Search for the cell housing the specified text and yield its (X, Y) center coordinate. 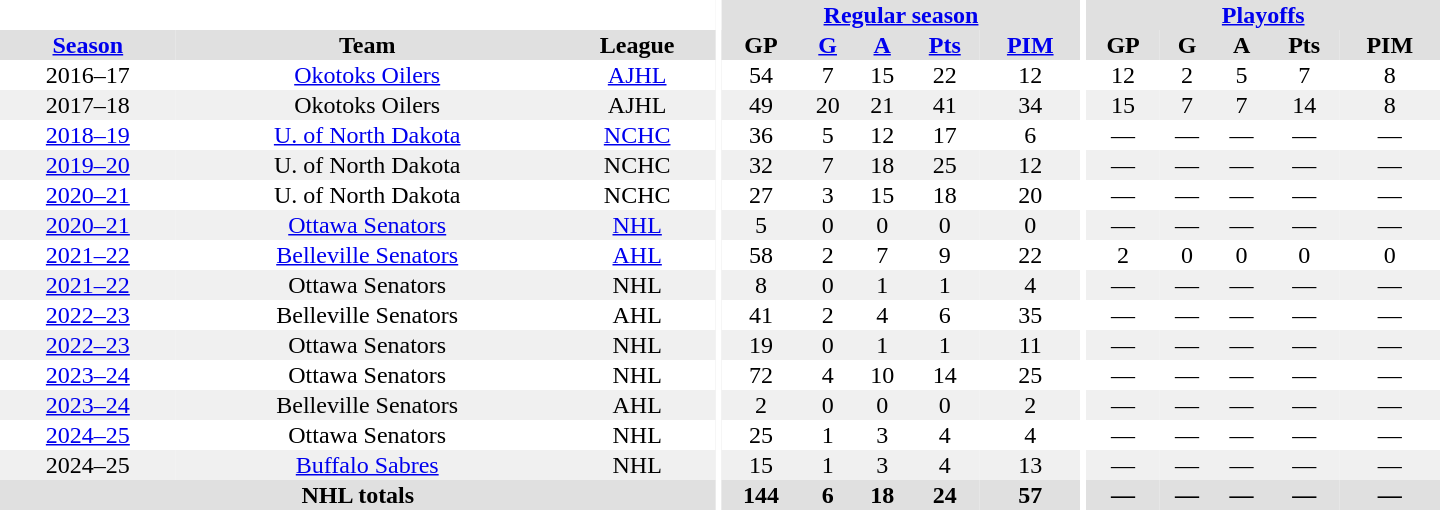
Playoffs (1263, 15)
57 (1030, 495)
Season (88, 45)
27 (762, 195)
League (638, 45)
2019–20 (88, 165)
2018–19 (88, 135)
32 (762, 165)
36 (762, 135)
21 (882, 105)
58 (762, 255)
17 (944, 135)
34 (1030, 105)
19 (762, 345)
49 (762, 105)
Team (368, 45)
Regular season (902, 15)
35 (1030, 315)
2016–17 (88, 75)
24 (944, 495)
10 (882, 375)
144 (762, 495)
11 (1030, 345)
NHL totals (358, 495)
13 (1030, 465)
Buffalo Sabres (368, 465)
54 (762, 75)
2017–18 (88, 105)
9 (944, 255)
72 (762, 375)
